Determine the [X, Y] coordinate at the center of the cell enclosing the given text.  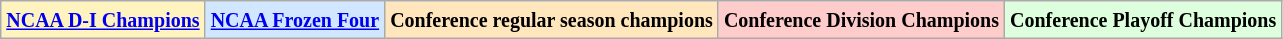
Conference Playoff Champions [1144, 20]
Conference regular season champions [552, 20]
Conference Division Champions [861, 20]
NCAA D-I Champions [103, 20]
NCAA Frozen Four [295, 20]
